Pinpoint the cell where the given text exists, returning its (X, Y) midpoint coordinate. 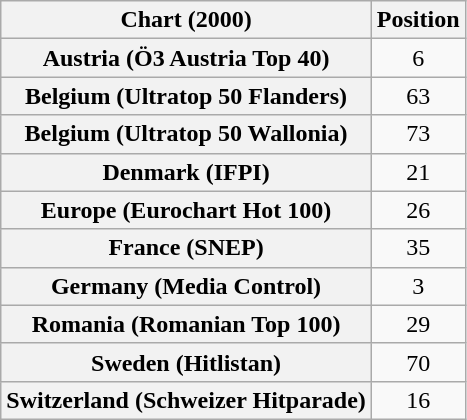
6 (418, 58)
Europe (Eurochart Hot 100) (186, 210)
Switzerland (Schweizer Hitparade) (186, 400)
Chart (2000) (186, 20)
Germany (Media Control) (186, 286)
Belgium (Ultratop 50 Wallonia) (186, 134)
Denmark (IFPI) (186, 172)
73 (418, 134)
Austria (Ö3 Austria Top 40) (186, 58)
Sweden (Hitlistan) (186, 362)
63 (418, 96)
29 (418, 324)
26 (418, 210)
21 (418, 172)
Romania (Romanian Top 100) (186, 324)
France (SNEP) (186, 248)
70 (418, 362)
Belgium (Ultratop 50 Flanders) (186, 96)
3 (418, 286)
16 (418, 400)
35 (418, 248)
Position (418, 20)
